Locate the cell with the specified text and output its [X, Y] center coordinate. 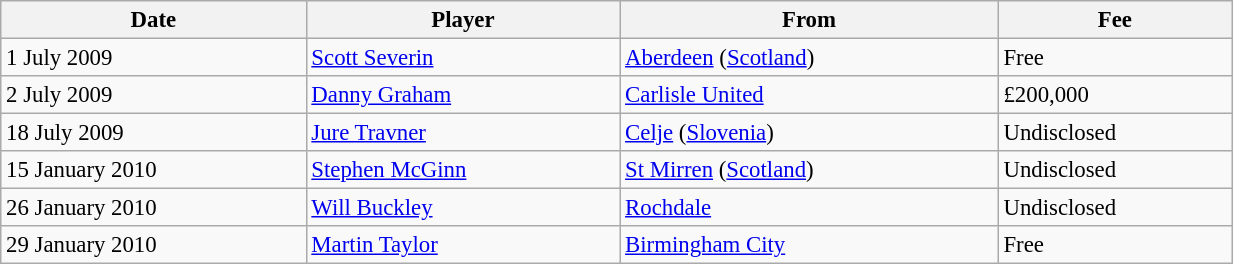
2 July 2009 [154, 95]
St Mirren (Scotland) [809, 170]
Danny Graham [463, 95]
Date [154, 20]
£200,000 [1114, 95]
1 July 2009 [154, 58]
Stephen McGinn [463, 170]
Celje (Slovenia) [809, 133]
Birmingham City [809, 245]
From [809, 20]
29 January 2010 [154, 245]
Carlisle United [809, 95]
Fee [1114, 20]
Jure Travner [463, 133]
15 January 2010 [154, 170]
Scott Severin [463, 58]
Will Buckley [463, 208]
Rochdale [809, 208]
Aberdeen (Scotland) [809, 58]
Martin Taylor [463, 245]
Player [463, 20]
26 January 2010 [154, 208]
18 July 2009 [154, 133]
